Identify which cell holds the provided text, then report its (x, y) central coordinate. 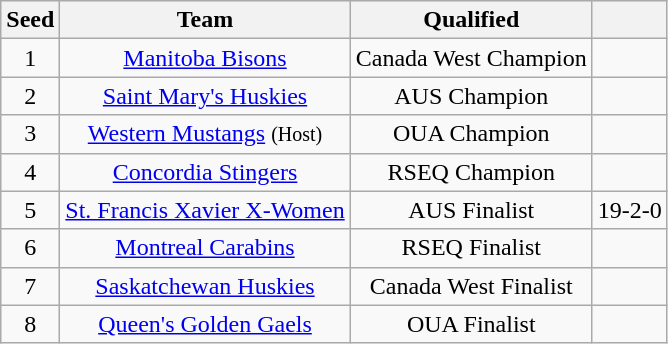
6 (30, 248)
Saskatchewan Huskies (205, 286)
3 (30, 134)
RSEQ Finalist (471, 248)
Concordia Stingers (205, 172)
Montreal Carabins (205, 248)
2 (30, 96)
19-2-0 (630, 210)
Canada West Champion (471, 58)
Canada West Finalist (471, 286)
St. Francis Xavier X-Women (205, 210)
7 (30, 286)
OUA Champion (471, 134)
AUS Champion (471, 96)
AUS Finalist (471, 210)
OUA Finalist (471, 324)
5 (30, 210)
Western Mustangs (Host) (205, 134)
Seed (30, 20)
1 (30, 58)
Saint Mary's Huskies (205, 96)
Qualified (471, 20)
Queen's Golden Gaels (205, 324)
Manitoba Bisons (205, 58)
8 (30, 324)
RSEQ Champion (471, 172)
4 (30, 172)
Team (205, 20)
